Extract the [X, Y] coordinate from the center of the cell holding the provided text.  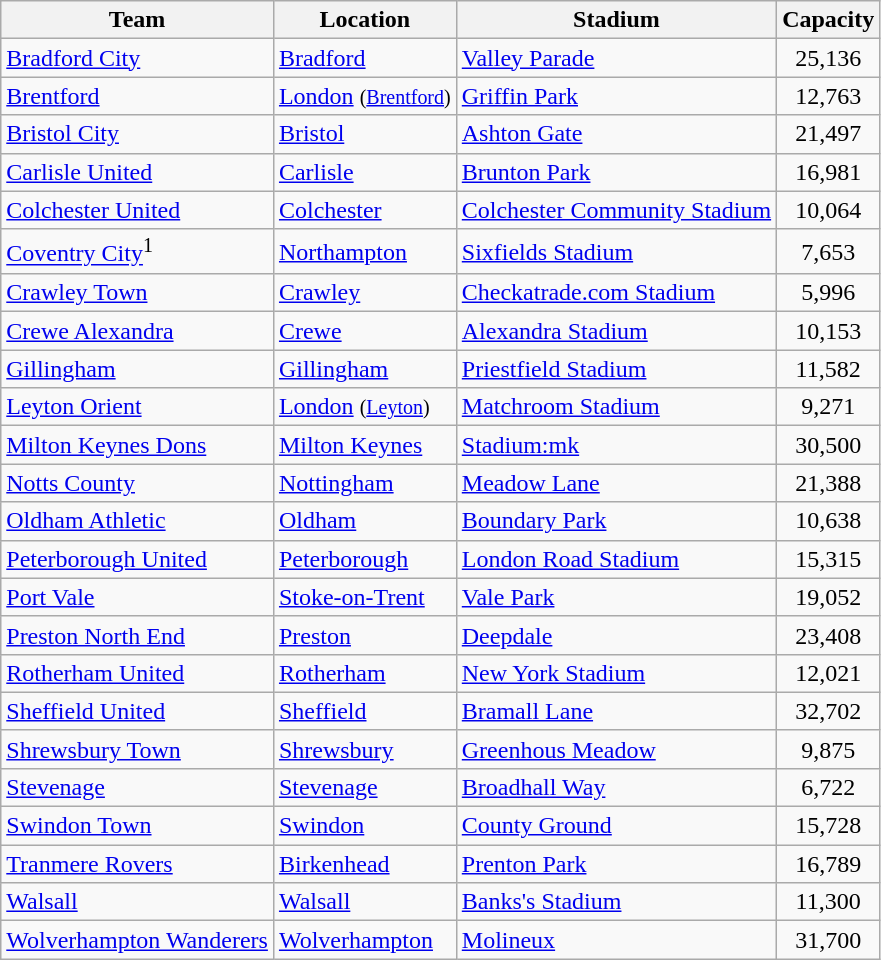
Location [364, 20]
12,021 [828, 673]
New York Stadium [616, 673]
9,875 [828, 749]
Stoke-on-Trent [364, 597]
Bradford City [138, 58]
Oldham Athletic [138, 521]
Leyton Orient [138, 407]
Crewe Alexandra [138, 331]
Alexandra Stadium [616, 331]
16,981 [828, 172]
Milton Keynes Dons [138, 445]
Molineux [616, 940]
Bristol [364, 134]
Carlisle [364, 172]
10,638 [828, 521]
County Ground [616, 826]
Crawley [364, 293]
Port Vale [138, 597]
Deepdale [616, 635]
15,315 [828, 559]
9,271 [828, 407]
Peterborough [364, 559]
Coventry City1 [138, 252]
Sheffield [364, 711]
25,136 [828, 58]
Capacity [828, 20]
London Road Stadium [616, 559]
Notts County [138, 483]
11,300 [828, 902]
30,500 [828, 445]
15,728 [828, 826]
Peterborough United [138, 559]
32,702 [828, 711]
Stadium:mk [616, 445]
Nottingham [364, 483]
6,722 [828, 787]
Crawley Town [138, 293]
19,052 [828, 597]
Wolverhampton Wanderers [138, 940]
Meadow Lane [616, 483]
7,653 [828, 252]
Sheffield United [138, 711]
11,582 [828, 369]
Griffin Park [616, 96]
Wolverhampton [364, 940]
21,497 [828, 134]
Boundary Park [616, 521]
Carlisle United [138, 172]
Milton Keynes [364, 445]
10,064 [828, 210]
Banks's Stadium [616, 902]
Greenhous Meadow [616, 749]
21,388 [828, 483]
Northampton [364, 252]
Rotherham [364, 673]
Bramall Lane [616, 711]
Swindon [364, 826]
Broadhall Way [616, 787]
London (Leyton) [364, 407]
Tranmere Rovers [138, 864]
Sixfields Stadium [616, 252]
London (Brentford) [364, 96]
Preston North End [138, 635]
Birkenhead [364, 864]
Colchester Community Stadium [616, 210]
Bradford [364, 58]
Brunton Park [616, 172]
10,153 [828, 331]
Preston [364, 635]
Stadium [616, 20]
Shrewsbury Town [138, 749]
Rotherham United [138, 673]
Brentford [138, 96]
Bristol City [138, 134]
16,789 [828, 864]
12,763 [828, 96]
Ashton Gate [616, 134]
Checkatrade.com Stadium [616, 293]
Colchester United [138, 210]
Shrewsbury [364, 749]
Swindon Town [138, 826]
Crewe [364, 331]
5,996 [828, 293]
Valley Parade [616, 58]
Colchester [364, 210]
31,700 [828, 940]
Priestfield Stadium [616, 369]
Vale Park [616, 597]
Prenton Park [616, 864]
Oldham [364, 521]
23,408 [828, 635]
Team [138, 20]
Matchroom Stadium [616, 407]
